Detect which cell encompasses the target text, then output its [X, Y] center coordinate. 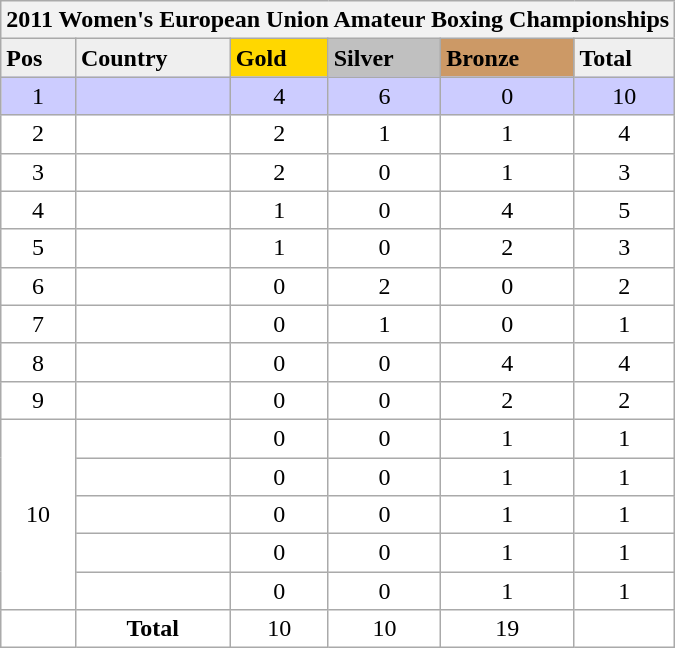
Pos [38, 58]
9 [38, 400]
8 [38, 362]
Bronze [508, 58]
19 [508, 629]
Country [152, 58]
Gold [279, 58]
2011 Women's European Union Amateur Boxing Championships [338, 20]
Silver [384, 58]
7 [38, 324]
